Extract the (x, y) coordinate from the center of the cell holding the provided text.  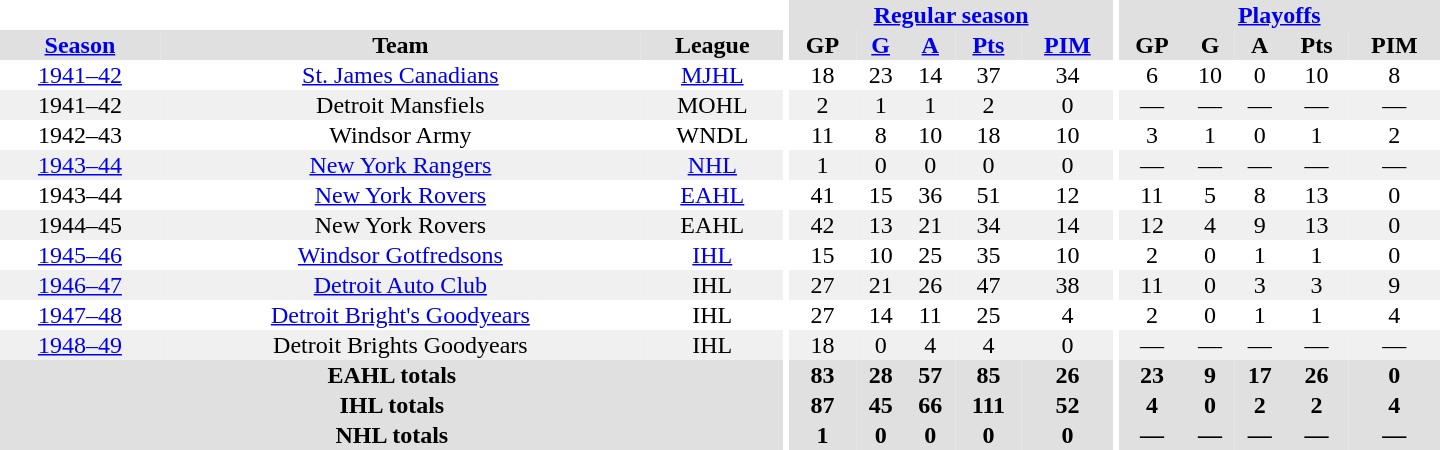
41 (822, 195)
MJHL (712, 75)
IHL totals (392, 405)
37 (988, 75)
1945–46 (80, 255)
Windsor Army (400, 135)
Detroit Bright's Goodyears (400, 315)
87 (822, 405)
1947–48 (80, 315)
Playoffs (1280, 15)
St. James Canadians (400, 75)
1946–47 (80, 285)
Detroit Mansfiels (400, 105)
New York Rangers (400, 165)
17 (1260, 375)
28 (881, 375)
51 (988, 195)
52 (1068, 405)
85 (988, 375)
MOHL (712, 105)
42 (822, 225)
NHL (712, 165)
1944–45 (80, 225)
6 (1152, 75)
1942–43 (80, 135)
36 (930, 195)
38 (1068, 285)
111 (988, 405)
League (712, 45)
66 (930, 405)
1948–49 (80, 345)
Detroit Brights Goodyears (400, 345)
Regular season (951, 15)
57 (930, 375)
35 (988, 255)
Windsor Gotfredsons (400, 255)
Team (400, 45)
Season (80, 45)
83 (822, 375)
5 (1210, 195)
Detroit Auto Club (400, 285)
NHL totals (392, 435)
EAHL totals (392, 375)
47 (988, 285)
45 (881, 405)
WNDL (712, 135)
